Locate the cell with the specified text and output its [X, Y] center coordinate. 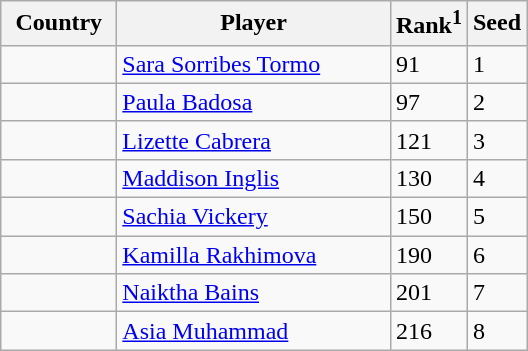
Lizette Cabrera [254, 140]
Asia Muhammad [254, 331]
Rank1 [428, 24]
Sara Sorribes Tormo [254, 64]
216 [428, 331]
201 [428, 293]
Paula Badosa [254, 102]
Kamilla Rakhimova [254, 255]
8 [496, 331]
190 [428, 255]
130 [428, 178]
91 [428, 64]
3 [496, 140]
Player [254, 24]
1 [496, 64]
150 [428, 217]
Naiktha Bains [254, 293]
Maddison Inglis [254, 178]
Seed [496, 24]
5 [496, 217]
121 [428, 140]
97 [428, 102]
7 [496, 293]
6 [496, 255]
2 [496, 102]
Sachia Vickery [254, 217]
4 [496, 178]
Country [59, 24]
